For the text-containing cell, return its midpoint in [X, Y] coordinate format. 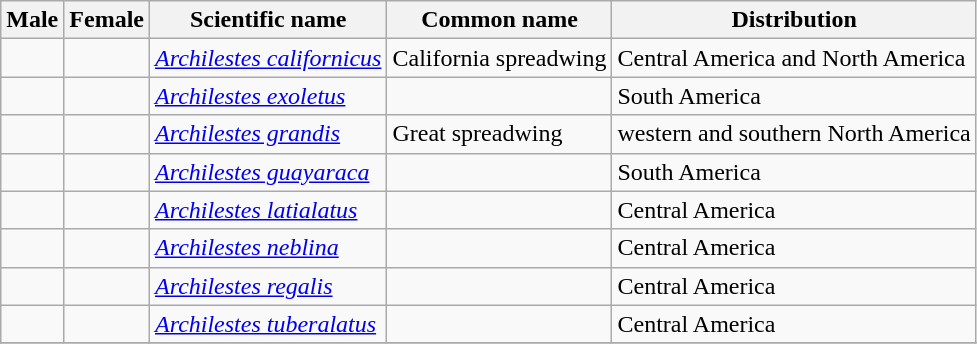
Archilestes grandis [268, 134]
Common name [500, 20]
Archilestes exoletus [268, 96]
Great spreadwing [500, 134]
Archilestes regalis [268, 286]
Archilestes neblina [268, 248]
Archilestes latialatus [268, 210]
Archilestes californicus [268, 58]
Female [107, 20]
Archilestes tuberalatus [268, 324]
Archilestes guayaraca [268, 172]
California spreadwing [500, 58]
Central America and North America [794, 58]
Male [32, 20]
Distribution [794, 20]
western and southern North America [794, 134]
Scientific name [268, 20]
